Return the (x, y) coordinate for the center point of the cell that contains the specified text.  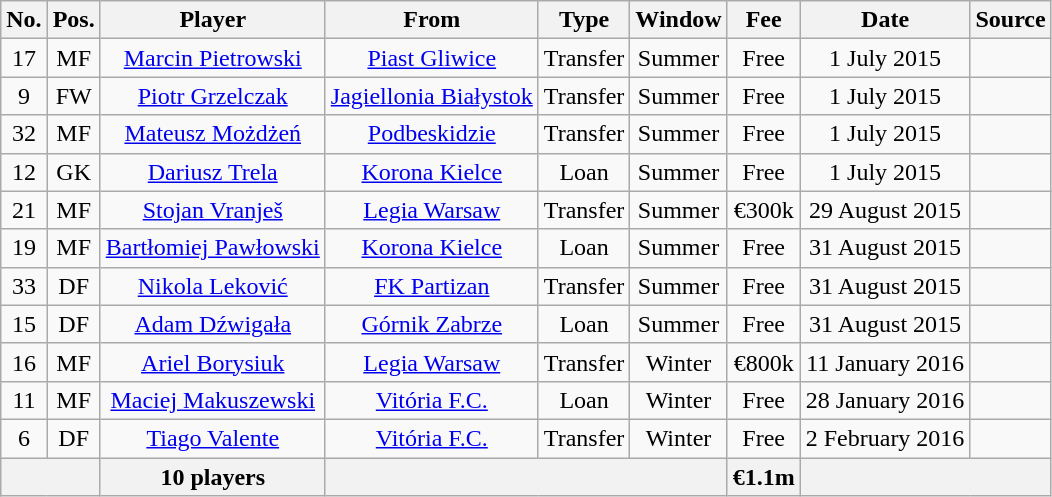
16 (24, 362)
Nikola Leković (212, 286)
Date (885, 20)
28 January 2016 (885, 400)
Piotr Grzelczak (212, 96)
From (432, 20)
11 (24, 400)
Piast Gliwice (432, 58)
10 players (212, 477)
Mateusz Możdżeń (212, 134)
Ariel Borysiuk (212, 362)
Pos. (74, 20)
Player (212, 20)
Górnik Zabrze (432, 324)
€300k (764, 210)
12 (24, 172)
21 (24, 210)
9 (24, 96)
Source (1010, 20)
GK (74, 172)
19 (24, 248)
11 January 2016 (885, 362)
Window (678, 20)
33 (24, 286)
Type (584, 20)
Adam Dźwigała (212, 324)
No. (24, 20)
15 (24, 324)
€1.1m (764, 477)
17 (24, 58)
Bartłomiej Pawłowski (212, 248)
Dariusz Trela (212, 172)
FW (74, 96)
Podbeskidzie (432, 134)
29 August 2015 (885, 210)
Maciej Makuszewski (212, 400)
Tiago Valente (212, 438)
Stojan Vranješ (212, 210)
6 (24, 438)
FK Partizan (432, 286)
€800k (764, 362)
Marcin Pietrowski (212, 58)
Fee (764, 20)
32 (24, 134)
2 February 2016 (885, 438)
Jagiellonia Białystok (432, 96)
